Scan for the cell matching the given text and deliver its [X, Y] coordinate at center. 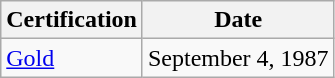
September 4, 1987 [238, 58]
Certification [72, 20]
Date [238, 20]
Gold [72, 58]
